Scan for the cell matching the given text and deliver its (x, y) coordinate at center. 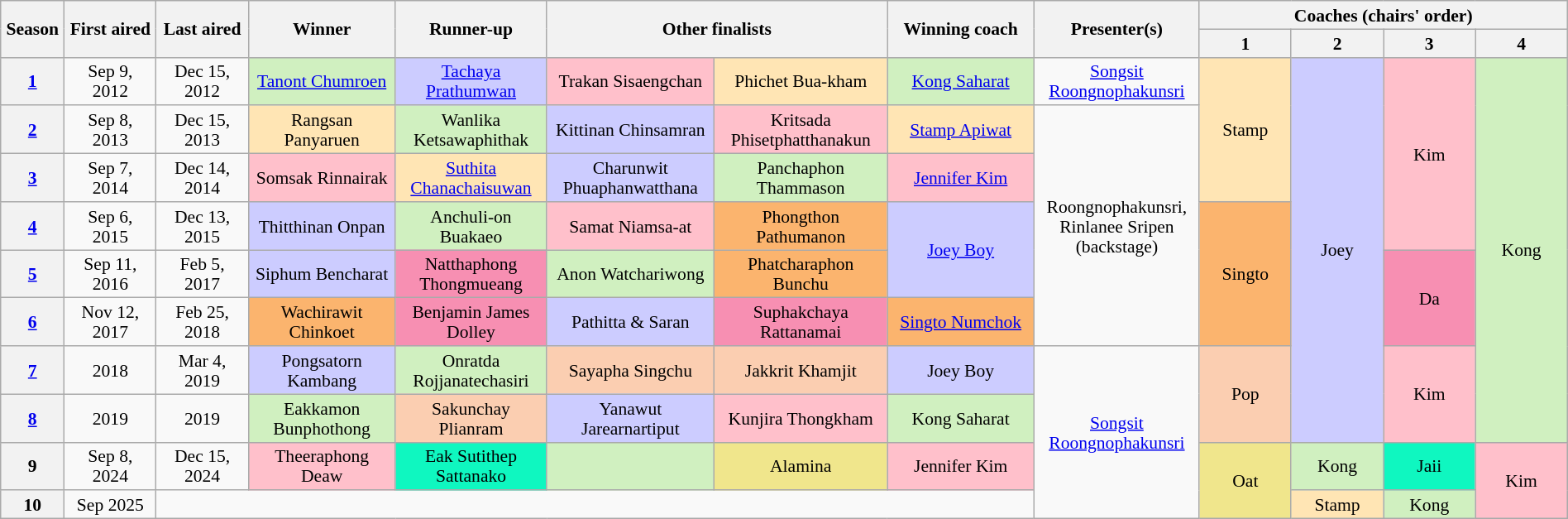
Siphum Bencharat (322, 274)
PhongthonPathumanon (801, 226)
Eakkamon Bunphothong (322, 418)
Dec 15, 2012 (202, 81)
Eak Sutithep Sattanako (471, 466)
First aired (111, 29)
Coaches (chairs' order) (1383, 15)
Oat (1245, 480)
YanawutJarearnartiput (630, 418)
Winner (322, 29)
Anchuli-on Buakaeo (471, 226)
Dеc 15, 2013 (202, 130)
Feb 25, 2018 (202, 322)
Sep 8, 2024 (111, 466)
KritsadaPhisetphatthanakun (801, 130)
Other finalists (717, 29)
Thitthinan Onpan (322, 226)
Sep 11, 2016 (111, 274)
Pop (1245, 394)
Winning coach (961, 29)
Sep 2025 (111, 505)
Jakkrit Khamjit (801, 370)
Singto (1245, 274)
Benjamin James Dolley (471, 322)
Theeraphong Deaw (322, 466)
Sep 6, 2015 (111, 226)
Jaii (1429, 466)
6 (33, 322)
Season (33, 29)
Somsak Rinnairak (322, 178)
OnratdaRojjanatechasiri (471, 370)
5 (33, 274)
Sep 7, 2014 (111, 178)
8 (33, 418)
SuphakchayaRattanamai (801, 322)
Feb 5, 2017 (202, 274)
Dec 15, 2024 (202, 466)
Trakan Sisaengchan (630, 81)
Dec 13, 2015 (202, 226)
Wanlika Ketsawaphithak (471, 130)
Phatcharaphon Bunchu (801, 274)
Sep 9, 2012 (111, 81)
Runner-up (471, 29)
Panchaphon Thammason (801, 178)
Dec 14, 2014 (202, 178)
Sayapha Singchu (630, 370)
2018 (111, 370)
Tanont Chumroen (322, 81)
CharunwitPhuaphanwatthana (630, 178)
Pathitta & Saran (630, 322)
Mar 4, 2019 (202, 370)
Pongsatorn Kambang (322, 370)
7 (33, 370)
Sakunchay Plianram (471, 418)
Kunjira Thongkham (801, 418)
Stamp Apiwat (961, 130)
Alamina (801, 466)
Joey (1336, 250)
Roongnophakunsri,Rinlanee Sripen (backstage) (1117, 227)
Singto Numchok (961, 322)
Tachaya Prathumwan (471, 81)
Rangsan Panyaruen (322, 130)
Natthaphong Thongmueang (471, 274)
10 (33, 505)
Wachirawit Chinkoet (322, 322)
Sep 8, 2013 (111, 130)
Presenter(s) (1117, 29)
Da (1429, 298)
Kittinan Chinsamran (630, 130)
Phichet Bua-kham (801, 81)
Last aired (202, 29)
Anon Watchariwong (630, 274)
Nov 12, 2017 (111, 322)
Suthita Chanachaisuwan (471, 178)
9 (33, 466)
Samat Niamsa-at (630, 226)
